Identify which cell holds the provided text, then report its (X, Y) central coordinate. 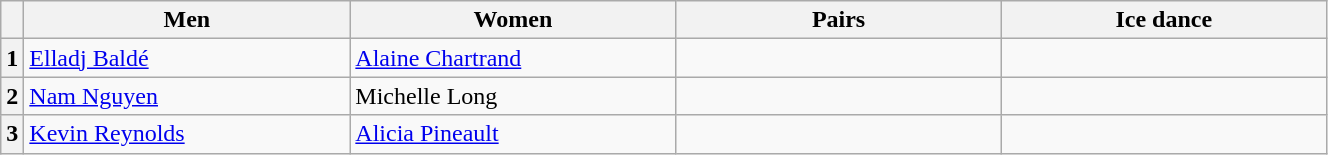
Alicia Pineault (513, 134)
Elladj Baldé (187, 58)
Nam Nguyen (187, 96)
Kevin Reynolds (187, 134)
Alaine Chartrand (513, 58)
Men (187, 20)
Michelle Long (513, 96)
2 (12, 96)
3 (12, 134)
1 (12, 58)
Pairs (838, 20)
Ice dance (1164, 20)
Women (513, 20)
